Pinpoint the cell where the given text exists, returning its [x, y] midpoint coordinate. 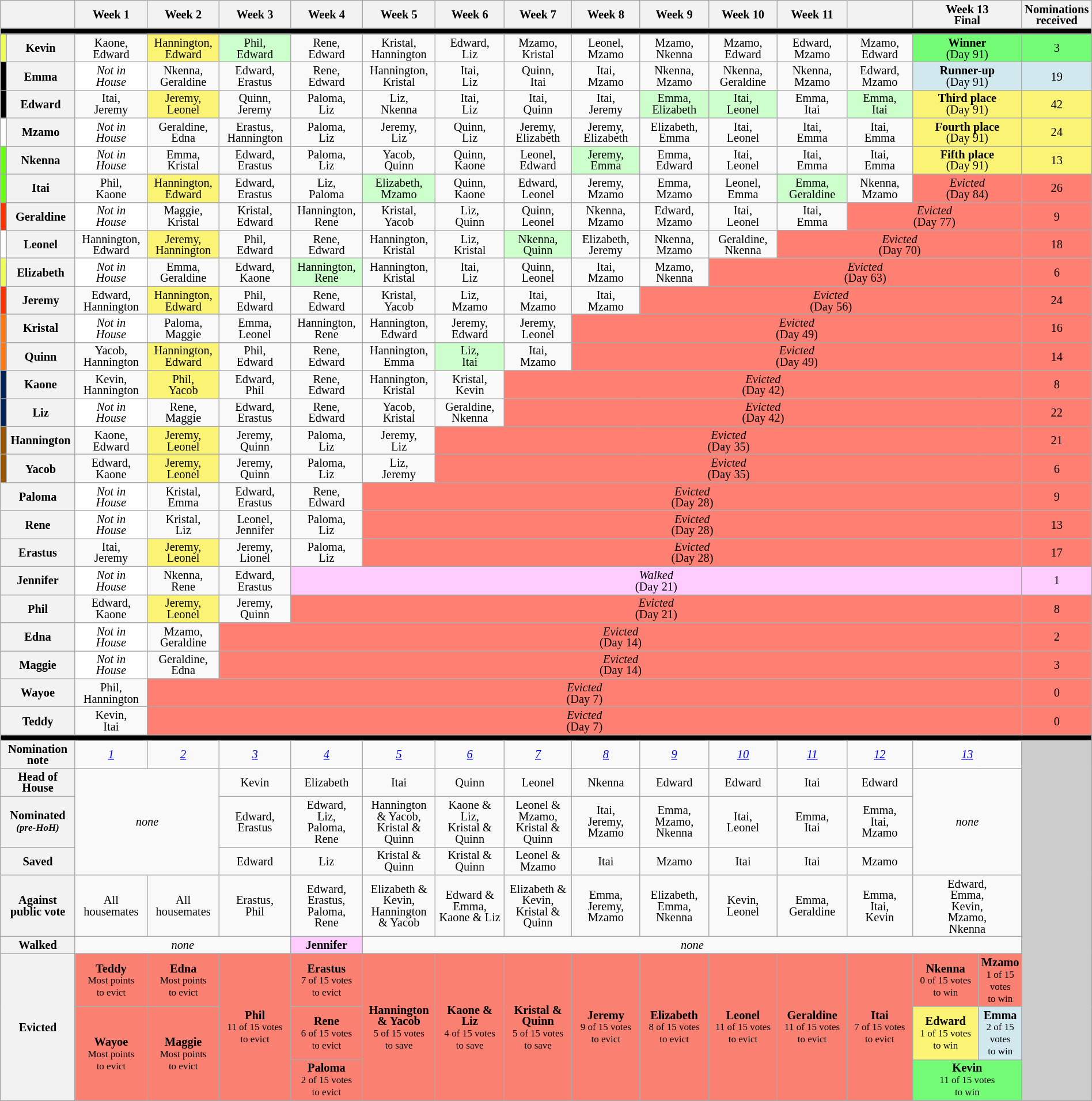
Nkenna,Rene [183, 581]
Kristal,Edward [255, 217]
Edward,Leonel [538, 188]
EdnaMost pointsto evict [183, 980]
Maggie,Kristal [183, 217]
Edward,Liz,Paloma,Rene [326, 822]
Nominationnote [38, 755]
Liz,Nkenna [399, 104]
Kevin,Hannington [111, 385]
26 [1056, 188]
Jeremy [40, 301]
18 [1056, 244]
Kevin,Itai [111, 720]
Hannington & Yacob,Kristal & Quinn [399, 822]
Kaone & Liz4 of 15 votesto save [470, 1027]
Hannington [40, 440]
Head ofHouse [38, 782]
Quinn,Itai [538, 76]
Leonel,Jennifer [255, 524]
Itai7 of 15 votesto evict [879, 1027]
10 [743, 755]
Erastus,Phil [255, 906]
Leonel & Mzamo [538, 861]
Emma [40, 76]
Emma,Jeremy,Mzamo [606, 906]
Edward,Phil [255, 385]
Evicted [38, 1027]
Elizabeth8 of 15 votesto evict [674, 1027]
14 [1056, 356]
5 [399, 755]
Emma2 of 15 votesto win [1000, 1033]
Week 2 [183, 14]
Teddy [38, 720]
Yacob,Quinn [399, 160]
Runner-up(Day 91) [967, 76]
Liz,Mzamo [470, 301]
Fifth place(Day 91) [967, 160]
Emma,Itai,Mzamo [879, 822]
17 [1056, 552]
Jeremy,Hannington [183, 244]
Elizabeth,Emma [674, 133]
Emma,Edward [674, 160]
Elizabeth & Kevin,Hannington & Yacob [399, 906]
Emma,Mzamo,Nkenna [674, 822]
Edna [38, 636]
Yacob,Kristal [399, 413]
Kevin11 of 15 votesto win [967, 1080]
Quinn,Jeremy [255, 104]
Emma,Mzamo [674, 188]
Kristal,Liz [183, 524]
Week 9 [674, 14]
Kaone & Liz,Kristal & Quinn [470, 822]
Jeremy,Edward [470, 328]
Erastus [38, 552]
42 [1056, 104]
Evicted(Day 70) [900, 244]
4 [326, 755]
Week 8 [606, 14]
Evicted(Day 77) [934, 217]
Erastus7 of 15 votesto evict [326, 980]
Kristal,Kevin [470, 385]
Edward,Hannington [111, 301]
Evicted(Day 21) [656, 608]
Edward & Emma,Kaone & Liz [470, 906]
Elizabeth,Jeremy [606, 244]
Elizabeth & Kevin,Kristal & Quinn [538, 906]
Fourth place(Day 91) [967, 133]
Edward,Liz [470, 48]
Nkenna0 of 15 votesto win [946, 980]
Geraldine11 of 15 votesto evict [812, 1027]
Kevin,Leonel [743, 906]
Elizabeth,Emma,Nkenna [674, 906]
Walked [38, 945]
Kaone [40, 385]
Nominated(pre-HoH) [38, 822]
Leonel & Mzamo,Kristal & Quinn [538, 822]
Nkenna,Quinn [538, 244]
Saved [38, 861]
Leonel,Mzamo [606, 48]
Jeremy,Emma [606, 160]
Week 10 [743, 14]
Yacob,Hannington [111, 356]
Emma,Kristal [183, 160]
Emma,Leonel [255, 328]
7 [538, 755]
Kristal [40, 328]
Jeremy,Lionel [255, 552]
Walked(Day 21) [656, 581]
Phil11 of 15 votesto evict [255, 1027]
Liz,Quinn [470, 217]
Jeremy9 of 15 votesto evict [606, 1027]
Emma,Itai,Kevin [879, 906]
Itai,Quinn [538, 104]
Third place(Day 91) [967, 104]
Liz,Paloma [326, 188]
Week 6 [470, 14]
Edward,Erastus,Paloma,Rene [326, 906]
Evicted(Day 84) [967, 188]
Emma,Elizabeth [674, 104]
Week 7 [538, 14]
Mzamo,Geraldine [183, 636]
Phil,Kaone [111, 188]
21 [1056, 440]
Rene [38, 524]
Hannington,Emma [399, 356]
Week 13Final [967, 14]
Week 3 [255, 14]
Mzamo,Kristal [538, 48]
Nominations received [1056, 14]
Phil,Hannington [111, 693]
Week 4 [326, 14]
Paloma2 of 15 votesto evict [326, 1080]
Kristal & Quinn5 of 15 votesto save [538, 1027]
Week 1 [111, 14]
Winner(Day 91) [967, 48]
Evicted(Day 63) [865, 272]
Rene,Maggie [183, 413]
22 [1056, 413]
Liz,Itai [470, 356]
Mzamo1 of 15 votesto win [1000, 980]
Erastus,Hannington [255, 133]
Week 5 [399, 14]
11 [812, 755]
Evicted(Day 56) [831, 301]
Quinn,Liz [470, 133]
Yacob [40, 468]
Edward,Emma,Kevin,Mzamo,Nkenna [967, 906]
Geraldine [40, 217]
Edward1 of 15 votesto win [946, 1033]
Hannington & Yacob5 of 15 votesto save [399, 1027]
16 [1056, 328]
19 [1056, 76]
Rene6 of 15 votesto evict [326, 1033]
MaggieMost pointsto evict [183, 1053]
Leonel,Edward [538, 160]
Kristal,Hannington [399, 48]
Jeremy,Mzamo [606, 188]
Week 11 [812, 14]
Elizabeth,Mzamo [399, 188]
Leonel,Emma [743, 188]
TeddyMost pointsto evict [111, 980]
Againstpublic vote [38, 906]
Leonel11 of 15 votesto evict [743, 1027]
Itai,Jeremy,Mzamo [606, 822]
Wayoe [38, 693]
Phil,Yacob [183, 385]
Paloma,Maggie [183, 328]
12 [879, 755]
WayoeMost pointsto evict [111, 1053]
Liz,Kristal [470, 244]
Kristal,Emma [183, 497]
Paloma [38, 497]
Maggie [38, 665]
Phil [38, 608]
Liz,Jeremy [399, 468]
